Locate the cell with the specified text and output its (x, y) center coordinate. 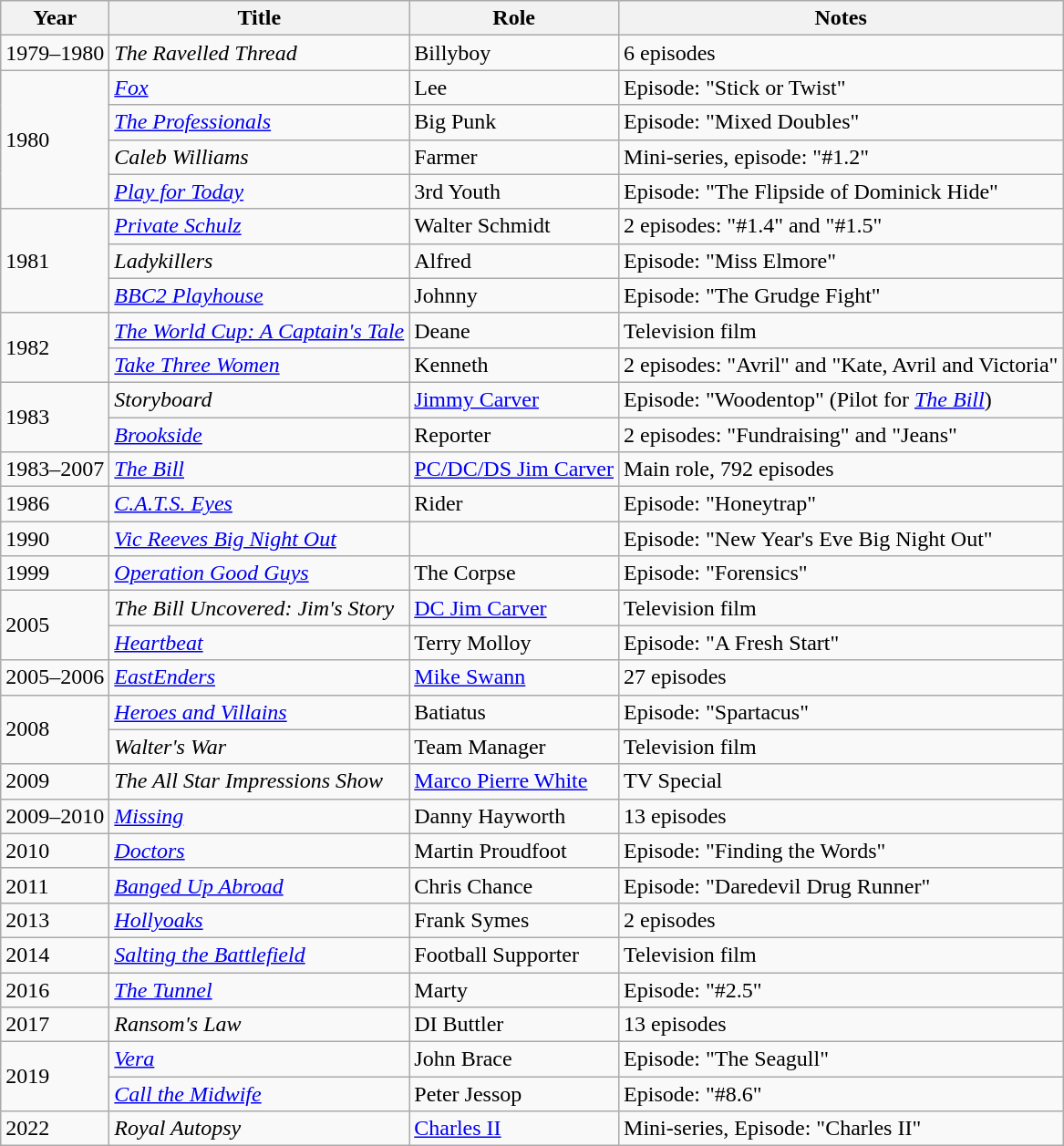
2011 (55, 885)
Terry Molloy (514, 643)
Walter's War (259, 747)
1990 (55, 539)
Episode: "Miss Elmore" (841, 261)
Caleb Williams (259, 157)
2014 (55, 955)
2 episodes: "Avril" and "Kate, Avril and Victoria" (841, 365)
Martin Proudfoot (514, 851)
Marty (514, 989)
Episode: "The Grudge Fight" (841, 295)
Jimmy Carver (514, 399)
Episode: "Stick or Twist" (841, 88)
Play for Today (259, 191)
Hollyoaks (259, 920)
Walter Schmidt (514, 226)
Royal Autopsy (259, 1129)
2017 (55, 1025)
Episode: "Spartacus" (841, 712)
3rd Youth (514, 191)
Episode: "The Flipside of Dominick Hide" (841, 191)
The Ravelled Thread (259, 53)
Alfred (514, 261)
Farmer (514, 157)
Reporter (514, 435)
Fox (259, 88)
Johnny (514, 295)
Role (514, 18)
PC/DC/DS Jim Carver (514, 470)
Danny Hayworth (514, 816)
Call the Midwife (259, 1094)
1979–1980 (55, 53)
DI Buttler (514, 1025)
Episode: "Finding the Words" (841, 851)
DC Jim Carver (514, 608)
2 episodes: "#1.4" and "#1.5" (841, 226)
BBC2 Playhouse (259, 295)
Ransom's Law (259, 1025)
The Corpse (514, 573)
Salting the Battlefield (259, 955)
Episode: "#2.5" (841, 989)
Notes (841, 18)
Episode: "A Fresh Start" (841, 643)
Main role, 792 episodes (841, 470)
1983–2007 (55, 470)
Kenneth (514, 365)
1980 (55, 139)
Private Schulz (259, 226)
2008 (55, 729)
Brookside (259, 435)
C.A.T.S. Eyes (259, 504)
1982 (55, 347)
Episode: "Woodentop" (Pilot for The Bill) (841, 399)
TV Special (841, 781)
The All Star Impressions Show (259, 781)
Vic Reeves Big Night Out (259, 539)
2016 (55, 989)
Ladykillers (259, 261)
2022 (55, 1129)
Episode: "#8.6" (841, 1094)
EastEnders (259, 677)
Take Three Women (259, 365)
Mini-series, episode: "#1.2" (841, 157)
Episode: "Honeytrap" (841, 504)
Vera (259, 1059)
Heartbeat (259, 643)
Football Supporter (514, 955)
2019 (55, 1077)
2010 (55, 851)
2009–2010 (55, 816)
Banged Up Abroad (259, 885)
1999 (55, 573)
Year (55, 18)
1981 (55, 261)
2005–2006 (55, 677)
Episode: "Daredevil Drug Runner" (841, 885)
Episode: "Forensics" (841, 573)
Storyboard (259, 399)
Episode: "Mixed Doubles" (841, 122)
Big Punk (514, 122)
1983 (55, 417)
Marco Pierre White (514, 781)
1986 (55, 504)
Episode: "New Year's Eve Big Night Out" (841, 539)
The Bill Uncovered: Jim's Story (259, 608)
The World Cup: A Captain's Tale (259, 330)
2 episodes (841, 920)
Lee (514, 88)
6 episodes (841, 53)
Billyboy (514, 53)
Operation Good Guys (259, 573)
2 episodes: "Fundraising" and "Jeans" (841, 435)
Batiatus (514, 712)
2005 (55, 625)
Title (259, 18)
Mike Swann (514, 677)
Doctors (259, 851)
John Brace (514, 1059)
2009 (55, 781)
Frank Symes (514, 920)
Charles II (514, 1129)
The Professionals (259, 122)
The Tunnel (259, 989)
Missing (259, 816)
Rider (514, 504)
The Bill (259, 470)
Mini-series, Episode: "Charles II" (841, 1129)
27 episodes (841, 677)
Deane (514, 330)
Episode: "The Seagull" (841, 1059)
Peter Jessop (514, 1094)
2013 (55, 920)
Team Manager (514, 747)
Chris Chance (514, 885)
Heroes and Villains (259, 712)
